Output the (X, Y) coordinate of the center of the cell containing the given text.  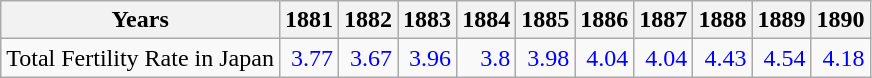
1883 (428, 20)
Years (140, 20)
4.18 (840, 58)
1881 (308, 20)
3.77 (308, 58)
1889 (782, 20)
3.67 (368, 58)
3.98 (546, 58)
3.8 (486, 58)
1884 (486, 20)
1887 (664, 20)
1890 (840, 20)
4.54 (782, 58)
1882 (368, 20)
3.96 (428, 58)
1888 (722, 20)
Total Fertility Rate in Japan (140, 58)
1885 (546, 20)
4.43 (722, 58)
1886 (604, 20)
